Determine the [X, Y] coordinate at the center of the cell enclosing the given text.  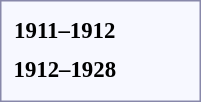
1911–1912 [65, 30]
1912–1928 [65, 69]
